Search for the cell housing the specified text and yield its [X, Y] center coordinate. 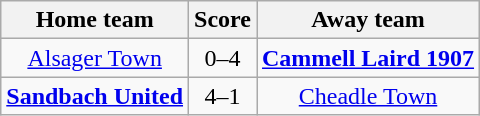
Cammell Laird 1907 [368, 58]
0–4 [223, 58]
Cheadle Town [368, 96]
Alsager Town [95, 58]
Home team [95, 20]
Score [223, 20]
4–1 [223, 96]
Away team [368, 20]
Sandbach United [95, 96]
